Find where the given text appears and provide that cell's center as (X, Y) coordinate. 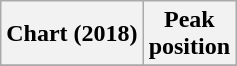
Chart (2018) (72, 34)
Peakposition (189, 34)
